Pinpoint the cell where the given text exists, returning its (x, y) midpoint coordinate. 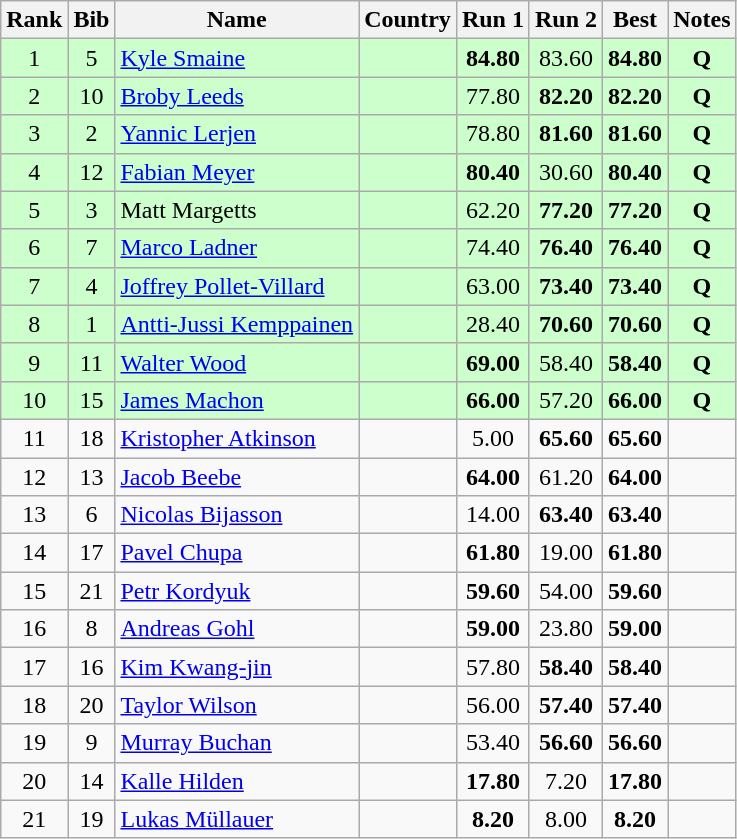
Best (636, 20)
Fabian Meyer (237, 172)
61.20 (566, 477)
Lukas Müllauer (237, 819)
57.80 (492, 667)
53.40 (492, 743)
57.20 (566, 400)
14.00 (492, 515)
Notes (702, 20)
Taylor Wilson (237, 705)
Andreas Gohl (237, 629)
7.20 (566, 781)
Pavel Chupa (237, 553)
Bib (92, 20)
Walter Wood (237, 362)
30.60 (566, 172)
77.80 (492, 96)
Marco Ladner (237, 248)
Jacob Beebe (237, 477)
Yannic Lerjen (237, 134)
54.00 (566, 591)
Country (408, 20)
Run 2 (566, 20)
Name (237, 20)
Kim Kwang-jin (237, 667)
Joffrey Pollet-Villard (237, 286)
28.40 (492, 324)
62.20 (492, 210)
56.00 (492, 705)
Kyle Smaine (237, 58)
69.00 (492, 362)
23.80 (566, 629)
Nicolas Bijasson (237, 515)
Murray Buchan (237, 743)
8.00 (566, 819)
Kristopher Atkinson (237, 438)
83.60 (566, 58)
Run 1 (492, 20)
78.80 (492, 134)
19.00 (566, 553)
James Machon (237, 400)
Antti-Jussi Kemppainen (237, 324)
Rank (34, 20)
5.00 (492, 438)
Matt Margetts (237, 210)
Petr Kordyuk (237, 591)
Broby Leeds (237, 96)
74.40 (492, 248)
Kalle Hilden (237, 781)
63.00 (492, 286)
